Search for the cell housing the specified text and yield its (x, y) center coordinate. 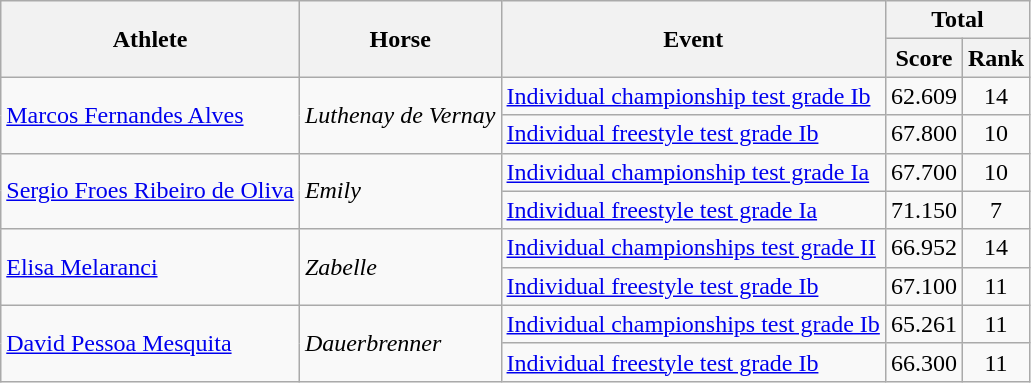
66.300 (924, 362)
Horse (400, 39)
67.700 (924, 172)
David Pessoa Mesquita (150, 343)
Sergio Froes Ribeiro de Oliva (150, 191)
66.952 (924, 248)
Total (957, 20)
Emily (400, 191)
Athlete (150, 39)
Individual championships test grade II (693, 248)
Event (693, 39)
65.261 (924, 324)
Marcos Fernandes Alves (150, 115)
67.800 (924, 134)
Individual freestyle test grade Ia (693, 210)
Score (924, 58)
Rank (996, 58)
7 (996, 210)
Luthenay de Vernay (400, 115)
67.100 (924, 286)
Zabelle (400, 267)
Elisa Melaranci (150, 267)
Individual championship test grade Ib (693, 96)
62.609 (924, 96)
Individual championship test grade Ia (693, 172)
Dauerbrenner (400, 343)
Individual championships test grade Ib (693, 324)
71.150 (924, 210)
